Scan for the cell matching the given text and deliver its [x, y] coordinate at center. 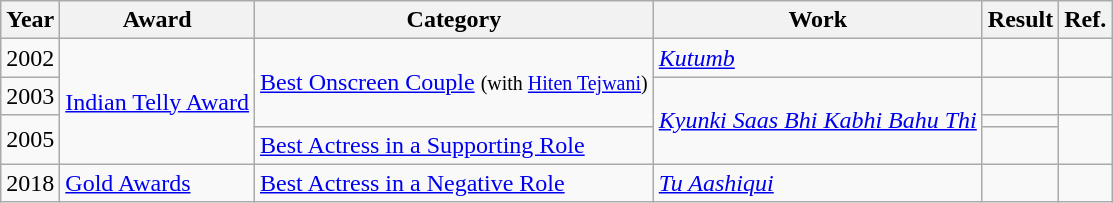
Kutumb [818, 58]
Best Actress in a Supporting Role [454, 145]
2005 [30, 140]
Result [1020, 20]
Gold Awards [158, 183]
Award [158, 20]
Category [454, 20]
2018 [30, 183]
Kyunki Saas Bhi Kabhi Bahu Thi [818, 120]
Best Actress in a Negative Role [454, 183]
Year [30, 20]
Work [818, 20]
Ref. [1086, 20]
Tu Aashiqui [818, 183]
Best Onscreen Couple (with Hiten Tejwani) [454, 82]
2002 [30, 58]
2003 [30, 96]
Indian Telly Award [158, 102]
